For the text-containing cell, return its midpoint in [X, Y] coordinate format. 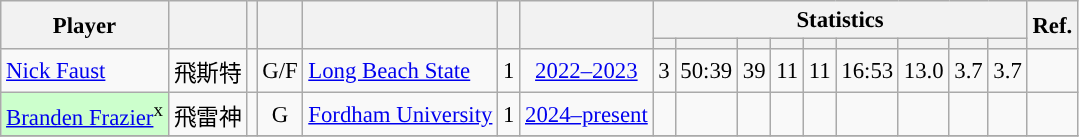
Statistics [840, 20]
Branden Frazierx [84, 115]
3 [664, 71]
39 [754, 71]
Long Beach State [400, 71]
飛斯特 [207, 71]
2022–2023 [586, 71]
飛雷神 [207, 115]
2024–present [586, 115]
G [280, 115]
Player [84, 25]
16:53 [868, 71]
Fordham University [400, 115]
Ref. [1052, 25]
13.0 [923, 71]
Nick Faust [84, 71]
G/F [280, 71]
50:39 [706, 71]
